Determine the [X, Y] coordinate at the center of the cell enclosing the given text.  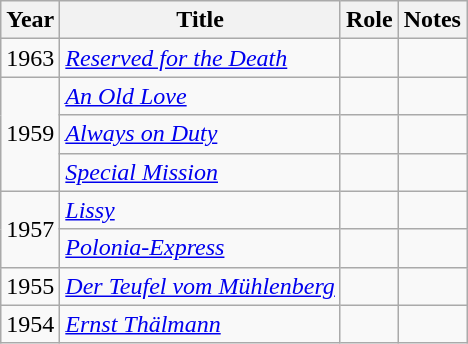
Special Mission [200, 172]
1959 [30, 134]
1954 [30, 324]
Notes [432, 20]
Ernst Thälmann [200, 324]
Lissy [200, 210]
1963 [30, 58]
1957 [30, 229]
1955 [30, 286]
Der Teufel vom Mühlenberg [200, 286]
Year [30, 20]
An Old Love [200, 96]
Reserved for the Death [200, 58]
Title [200, 20]
Role [369, 20]
Polonia-Express [200, 248]
Always on Duty [200, 134]
